Search for the cell housing the specified text and yield its (X, Y) center coordinate. 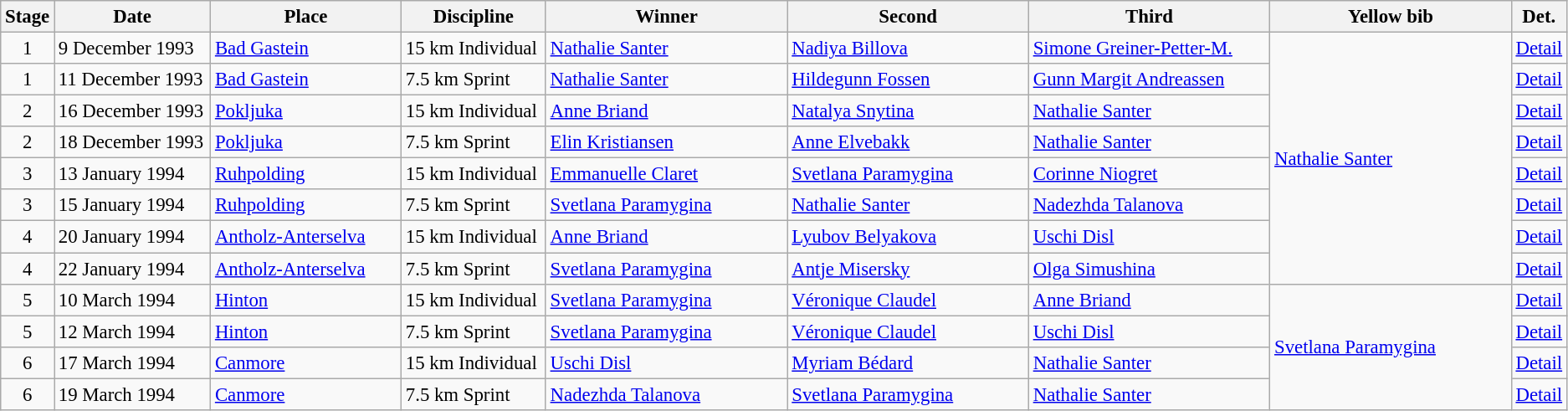
Lyubov Belyakova (908, 237)
22 January 1994 (132, 269)
18 December 1993 (132, 142)
Second (908, 17)
13 January 1994 (132, 174)
Winner (666, 17)
16 December 1993 (132, 111)
Emmanuelle Claret (666, 174)
19 March 1994 (132, 394)
Olga Simushina (1149, 269)
11 December 1993 (132, 80)
Antje Misersky (908, 269)
Yellow bib (1391, 17)
Place (306, 17)
Corinne Niogret (1149, 174)
Det. (1539, 17)
Anne Elvebakk (908, 142)
Natalya Snytina (908, 111)
Date (132, 17)
20 January 1994 (132, 237)
Myriam Bédard (908, 362)
17 March 1994 (132, 362)
Stage (28, 17)
Nadiya Billova (908, 49)
9 December 1993 (132, 49)
Third (1149, 17)
15 January 1994 (132, 205)
12 March 1994 (132, 331)
Elin Kristiansen (666, 142)
Simone Greiner-Petter-M. (1149, 49)
Hildegunn Fossen (908, 80)
10 March 1994 (132, 300)
Gunn Margit Andreassen (1149, 80)
Discipline (474, 17)
